Find where the given text appears and provide that cell's center as [X, Y] coordinate. 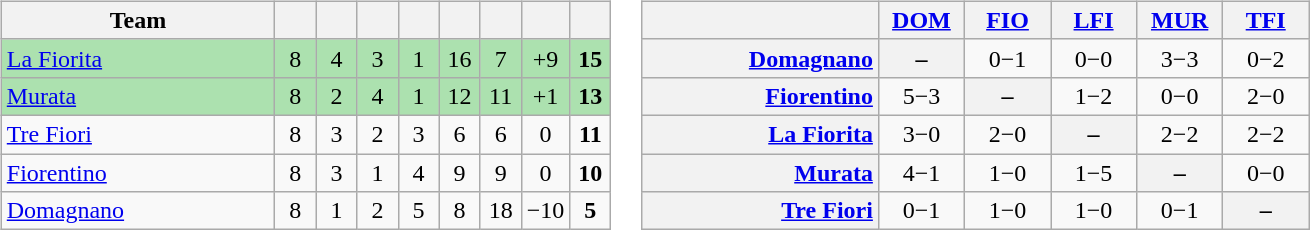
Team [138, 20]
FIO [1007, 20]
LFI [1094, 20]
12 [460, 96]
MUR [1180, 20]
4−1 [921, 173]
1−2 [1094, 96]
16 [460, 58]
+1 [546, 96]
15 [590, 58]
0−2 [1266, 58]
1−5 [1094, 173]
+9 [546, 58]
5−3 [921, 96]
10 [590, 173]
DOM [921, 20]
TFI [1266, 20]
13 [590, 96]
3−3 [1180, 58]
7 [500, 58]
18 [500, 211]
−10 [546, 211]
3−0 [921, 134]
